Detect which cell encompasses the target text, then output its (X, Y) center coordinate. 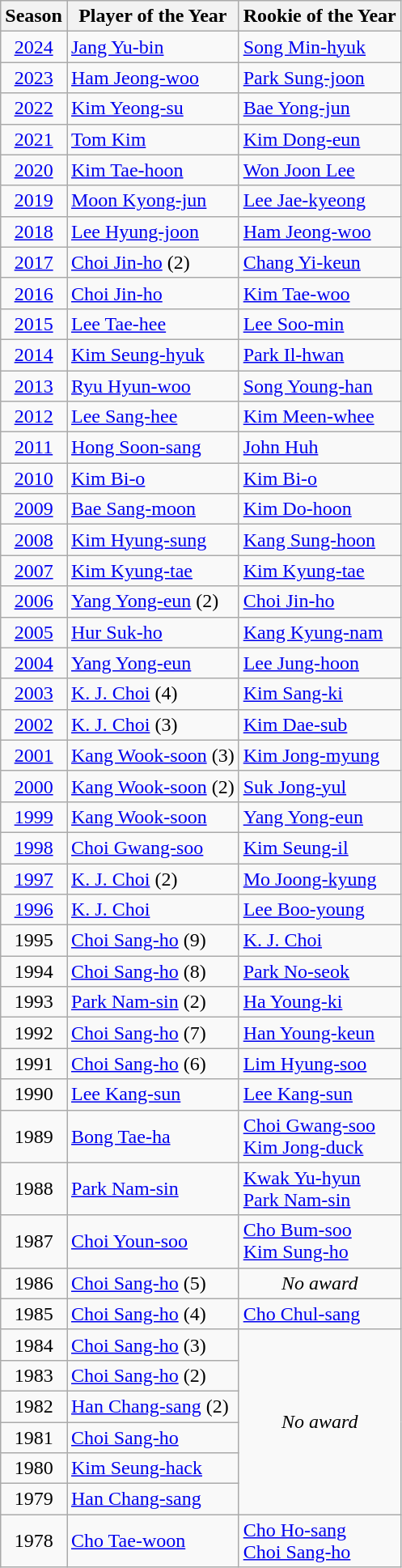
2001 (34, 755)
Choi Sang-ho (5) (152, 1283)
1979 (34, 1499)
John Huh (319, 448)
2005 (34, 632)
Han Chang-sang (2) (152, 1406)
Lee Hyung-joon (152, 232)
1986 (34, 1283)
2021 (34, 139)
2023 (34, 78)
Choi Jin-ho (2) (152, 262)
1982 (34, 1406)
Kim Meen-whee (319, 417)
2007 (34, 571)
Kim Sang-ki (319, 694)
2000 (34, 786)
2019 (34, 201)
Kang Sung-hoon (319, 540)
Cho Chul-sang (319, 1314)
K. J. Choi (2) (152, 878)
1980 (34, 1468)
1978 (34, 1541)
Cho Bum-soo Kim Sung-ho (319, 1242)
2017 (34, 262)
2003 (34, 694)
Player of the Year (152, 16)
Song Young-han (319, 386)
Kim Seung-hack (152, 1468)
2016 (34, 293)
2009 (34, 509)
K. J. Choi (3) (152, 725)
1997 (34, 878)
2013 (34, 386)
2004 (34, 663)
Cho Tae-woon (152, 1541)
Mo Joong-kyung (319, 878)
Kim Hyung-sung (152, 540)
1987 (34, 1242)
2024 (34, 47)
1995 (34, 941)
Rookie of the Year (319, 16)
2020 (34, 170)
Park No-seok (319, 971)
2006 (34, 601)
Kim Jong-myung (319, 755)
Kim Seung-il (319, 848)
Choi Sang-ho (4) (152, 1314)
2008 (34, 540)
Kang Wook-soon (152, 817)
Lee Soo-min (319, 324)
Kang Wook-soon (2) (152, 786)
Bong Tae-ha (152, 1137)
Kim Tae-woo (319, 293)
2002 (34, 725)
Lee Jae-kyeong (319, 201)
1990 (34, 1094)
1998 (34, 848)
1984 (34, 1345)
Choi Sang-ho (9) (152, 941)
Lee Boo-young (319, 910)
Choi Sang-ho (7) (152, 1033)
Won Joon Lee (319, 170)
1996 (34, 910)
Moon Kyong-jun (152, 201)
Kim Dong-eun (319, 139)
Hong Soon-sang (152, 448)
Bae Sang-moon (152, 509)
Park Sung-joon (319, 78)
Park Nam-sin (152, 1188)
Choi Sang-ho (2) (152, 1375)
Park Il-hwan (319, 355)
Kim Dae-sub (319, 725)
Han Young-keun (319, 1033)
Lee Sang-hee (152, 417)
Tom Kim (152, 139)
Jang Yu-bin (152, 47)
Kim Tae-hoon (152, 170)
Lim Hyung-soo (319, 1064)
2014 (34, 355)
Kim Seung-hyuk (152, 355)
Bae Yong-jun (319, 108)
Kang Wook-soon (3) (152, 755)
1994 (34, 971)
Ryu Hyun-woo (152, 386)
1985 (34, 1314)
Choi Sang-ho (6) (152, 1064)
1991 (34, 1064)
Choi Youn-soo (152, 1242)
Chang Yi-keun (319, 262)
Kim Do-hoon (319, 509)
2012 (34, 417)
Kang Kyung-nam (319, 632)
1999 (34, 817)
2015 (34, 324)
Choi Sang-ho (3) (152, 1345)
Suk Jong-yul (319, 786)
2018 (34, 232)
Choi Sang-ho (8) (152, 971)
Kim Yeong-su (152, 108)
Hur Suk-ho (152, 632)
Ha Young-ki (319, 1002)
Choi Gwang-soo (152, 848)
Choi Gwang-soo Kim Jong-duck (319, 1137)
Cho Ho-sang Choi Sang-ho (319, 1541)
1983 (34, 1375)
1988 (34, 1188)
1993 (34, 1002)
Choi Sang-ho (152, 1437)
Song Min-hyuk (319, 47)
2010 (34, 478)
Lee Tae-hee (152, 324)
2011 (34, 448)
1992 (34, 1033)
1981 (34, 1437)
Kwak Yu-hyun Park Nam-sin (319, 1188)
Yang Yong-eun (2) (152, 601)
1989 (34, 1137)
Lee Jung-hoon (319, 663)
2022 (34, 108)
Han Chang-sang (152, 1499)
K. J. Choi (4) (152, 694)
Season (34, 16)
Park Nam-sin (2) (152, 1002)
